Return the [x, y] coordinate for the center point of the cell that contains the specified text.  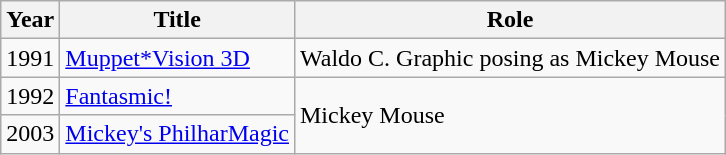
1991 [30, 58]
Title [178, 20]
Mickey Mouse [510, 115]
Mickey's PhilharMagic [178, 134]
Year [30, 20]
Role [510, 20]
Fantasmic! [178, 96]
2003 [30, 134]
Waldo C. Graphic posing as Mickey Mouse [510, 58]
1992 [30, 96]
Muppet*Vision 3D [178, 58]
